Locate the cell with the specified text and output its (x, y) center coordinate. 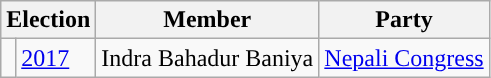
2017 (56, 58)
Election (48, 20)
Party (404, 20)
Nepali Congress (404, 58)
Indra Bahadur Baniya (208, 58)
Member (208, 20)
